From the cell containing the given text, extract its center point as [x, y] coordinate. 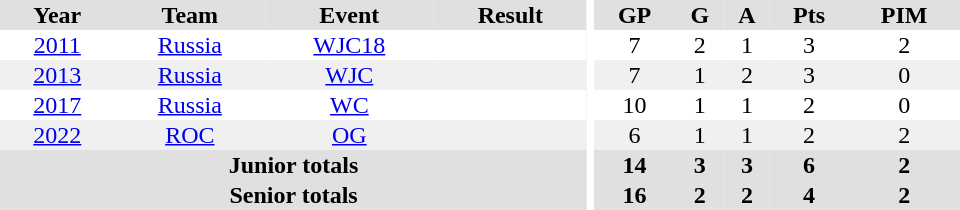
14 [635, 165]
10 [635, 105]
16 [635, 195]
PIM [904, 15]
2022 [58, 135]
Team [190, 15]
Year [58, 15]
ROC [190, 135]
GP [635, 15]
2013 [58, 75]
WC [349, 105]
OG [349, 135]
2011 [58, 45]
2017 [58, 105]
Event [349, 15]
Pts [810, 15]
WJC18 [349, 45]
WJC [349, 75]
A [747, 15]
G [700, 15]
4 [810, 195]
Senior totals [294, 195]
Junior totals [294, 165]
Result [511, 15]
